Detect which cell encompasses the target text, then output its (X, Y) center coordinate. 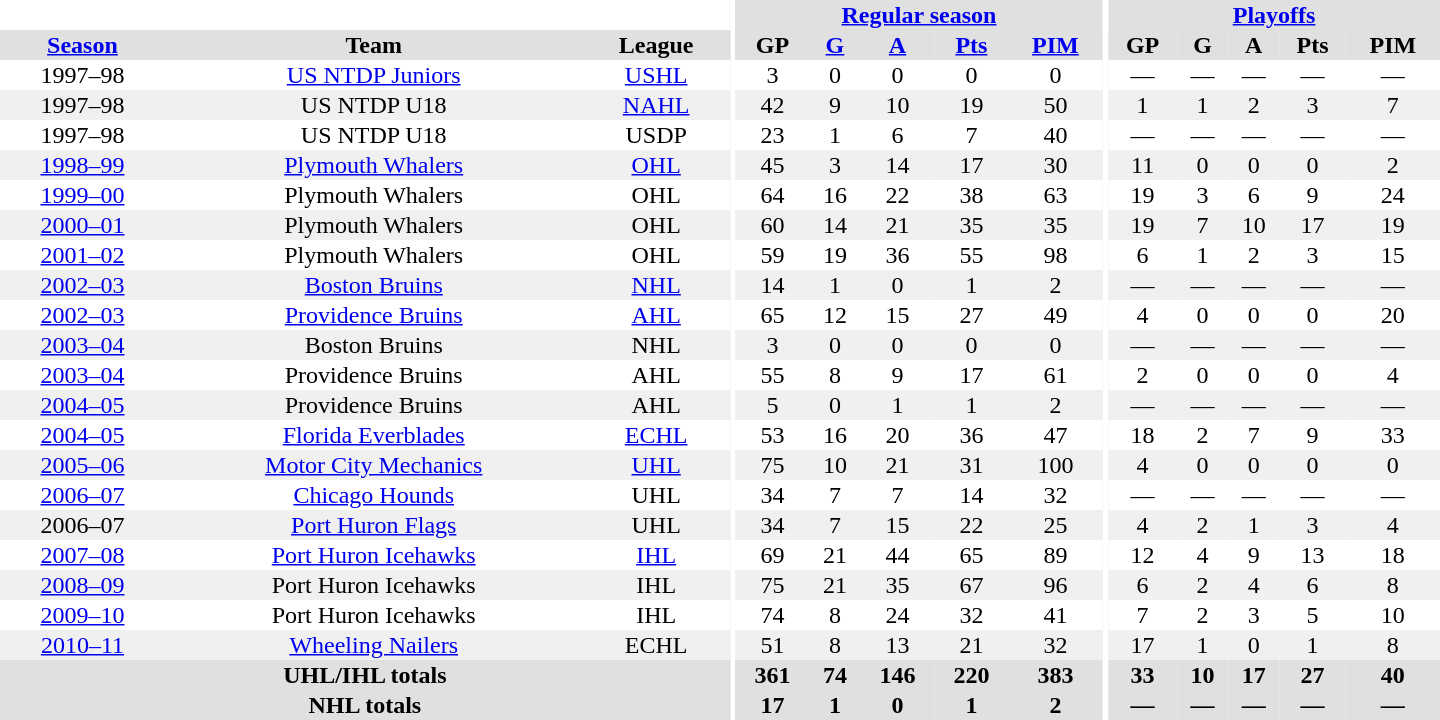
1999–00 (82, 195)
41 (1055, 615)
Wheeling Nailers (374, 645)
31 (971, 465)
Regular season (918, 15)
2010–11 (82, 645)
38 (971, 195)
96 (1055, 585)
64 (772, 195)
44 (898, 555)
Season (82, 45)
361 (772, 675)
NHL totals (365, 705)
63 (1055, 195)
Motor City Mechanics (374, 465)
2007–08 (82, 555)
Chicago Hounds (374, 495)
23 (772, 135)
2001–02 (82, 255)
US NTDP Juniors (374, 75)
25 (1055, 525)
Florida Everblades (374, 435)
67 (971, 585)
383 (1055, 675)
61 (1055, 375)
146 (898, 675)
220 (971, 675)
USHL (656, 75)
98 (1055, 255)
59 (772, 255)
50 (1055, 105)
30 (1055, 165)
42 (772, 105)
60 (772, 225)
51 (772, 645)
1998–99 (82, 165)
2005–06 (82, 465)
11 (1142, 165)
Playoffs (1274, 15)
2000–01 (82, 225)
2008–09 (82, 585)
89 (1055, 555)
USDP (656, 135)
Port Huron Flags (374, 525)
45 (772, 165)
NAHL (656, 105)
Team (374, 45)
100 (1055, 465)
53 (772, 435)
League (656, 45)
UHL/IHL totals (365, 675)
69 (772, 555)
49 (1055, 315)
2009–10 (82, 615)
47 (1055, 435)
